Find where the given text appears and provide that cell's center as [X, Y] coordinate. 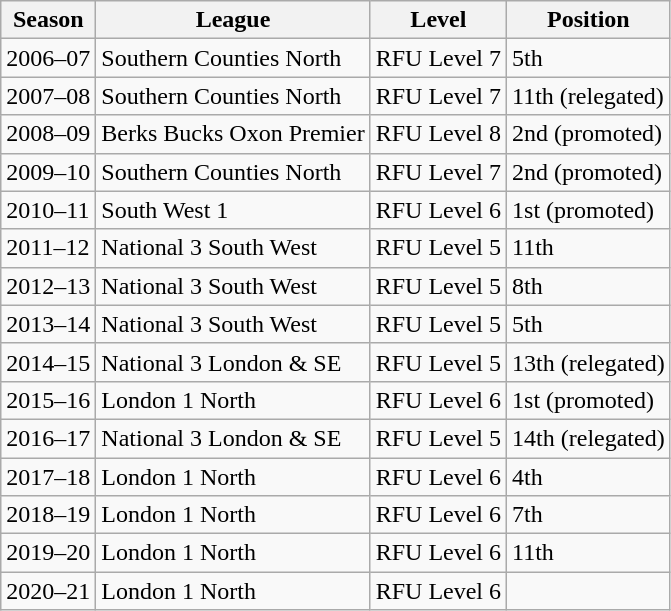
Position [589, 20]
7th [589, 515]
2007–08 [48, 96]
2020–21 [48, 591]
2017–18 [48, 477]
Season [48, 20]
RFU Level 8 [438, 134]
2006–07 [48, 58]
2008–09 [48, 134]
2016–17 [48, 438]
2011–12 [48, 248]
2010–11 [48, 210]
13th (relegated) [589, 362]
2013–14 [48, 324]
2012–13 [48, 286]
2014–15 [48, 362]
League [233, 20]
14th (relegated) [589, 438]
2015–16 [48, 400]
South West 1 [233, 210]
Berks Bucks Oxon Premier [233, 134]
11th (relegated) [589, 96]
4th [589, 477]
Level [438, 20]
2009–10 [48, 172]
2018–19 [48, 515]
8th [589, 286]
2019–20 [48, 553]
